Capture the cell that displays the provided text and extract its (X, Y) central coordinate. 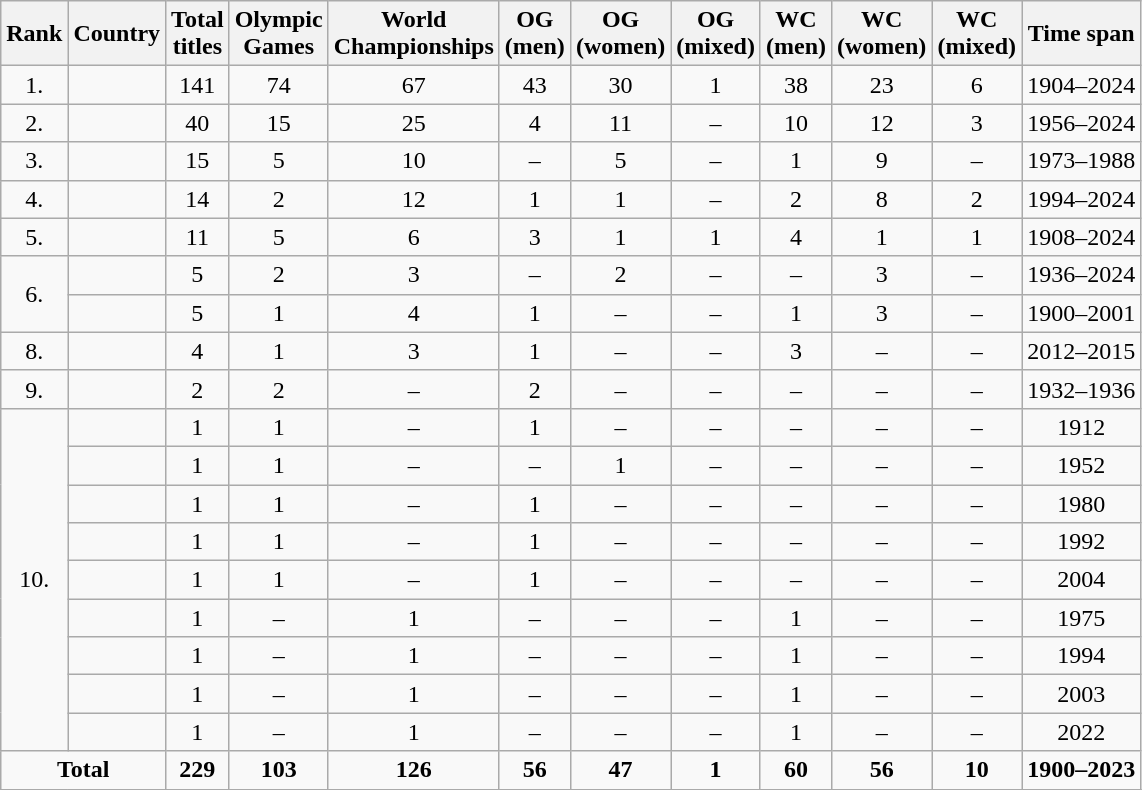
1904–2024 (1082, 85)
OlympicGames (278, 34)
Totaltitles (198, 34)
9. (34, 389)
1952 (1082, 465)
WorldChampionships (414, 34)
1900–2023 (1082, 770)
1912 (1082, 427)
1908–2024 (1082, 237)
8. (34, 351)
WC(women) (882, 34)
229 (198, 770)
1980 (1082, 503)
1936–2024 (1082, 275)
47 (620, 770)
1973–1988 (1082, 161)
1. (34, 85)
4. (34, 199)
60 (796, 770)
30 (620, 85)
67 (414, 85)
5. (34, 237)
38 (796, 85)
OG(men) (534, 34)
25 (414, 123)
1932–1936 (1082, 389)
23 (882, 85)
8 (882, 199)
10. (34, 580)
1900–2001 (1082, 313)
9 (882, 161)
2003 (1082, 694)
43 (534, 85)
2004 (1082, 580)
126 (414, 770)
1992 (1082, 542)
141 (198, 85)
1994–2024 (1082, 199)
2012–2015 (1082, 351)
1994 (1082, 656)
OG(mixed) (716, 34)
OG(women) (620, 34)
2022 (1082, 732)
1975 (1082, 618)
WC(mixed) (977, 34)
14 (198, 199)
WC(men) (796, 34)
Country (117, 34)
Rank (34, 34)
Time span (1082, 34)
Total (84, 770)
6. (34, 294)
2. (34, 123)
40 (198, 123)
74 (278, 85)
3. (34, 161)
1956–2024 (1082, 123)
103 (278, 770)
